Detect which cell encompasses the target text, then output its [x, y] center coordinate. 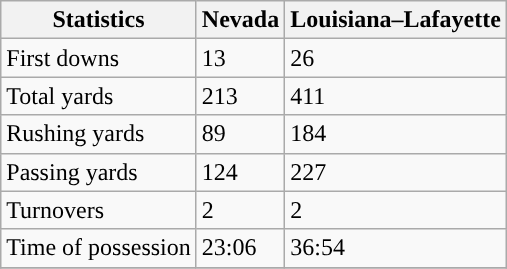
213 [240, 96]
Passing yards [99, 172]
First downs [99, 58]
Louisiana–Lafayette [396, 20]
Turnovers [99, 210]
36:54 [396, 248]
26 [396, 58]
Time of possession [99, 248]
Nevada [240, 20]
Total yards [99, 96]
89 [240, 134]
Rushing yards [99, 134]
411 [396, 96]
184 [396, 134]
13 [240, 58]
124 [240, 172]
23:06 [240, 248]
Statistics [99, 20]
227 [396, 172]
